Locate the cell with the specified text and output its [X, Y] center coordinate. 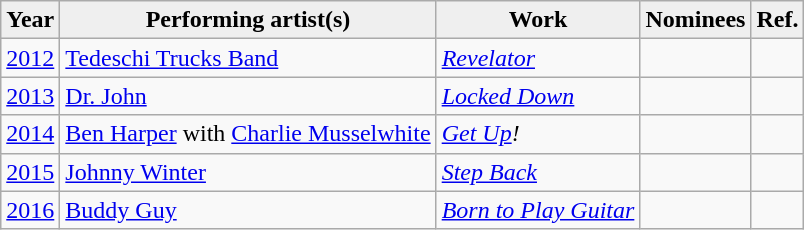
2015 [30, 172]
Year [30, 20]
Ref. [778, 20]
Dr. John [248, 96]
Nominees [696, 20]
Work [538, 20]
Step Back [538, 172]
Performing artist(s) [248, 20]
Johnny Winter [248, 172]
Born to Play Guitar [538, 210]
Get Up! [538, 134]
Tedeschi Trucks Band [248, 58]
2012 [30, 58]
Locked Down [538, 96]
2014 [30, 134]
2013 [30, 96]
Buddy Guy [248, 210]
Revelator [538, 58]
Ben Harper with Charlie Musselwhite [248, 134]
2016 [30, 210]
